Determine the (X, Y) coordinate at the center of the cell enclosing the given text.  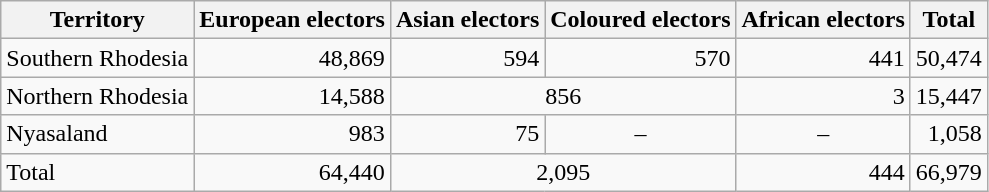
2,095 (563, 172)
48,869 (292, 58)
570 (640, 58)
15,447 (948, 96)
African electors (823, 20)
Coloured electors (640, 20)
European electors (292, 20)
856 (563, 96)
66,979 (948, 172)
75 (467, 134)
441 (823, 58)
444 (823, 172)
594 (467, 58)
1,058 (948, 134)
14,588 (292, 96)
64,440 (292, 172)
Nyasaland (98, 134)
Territory (98, 20)
50,474 (948, 58)
Northern Rhodesia (98, 96)
3 (823, 96)
Asian electors (467, 20)
983 (292, 134)
Southern Rhodesia (98, 58)
